Return [x, y] of the center of cell containing provided text 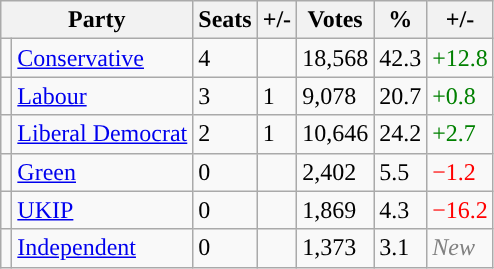
−1.2 [460, 172]
% [400, 20]
20.7 [400, 96]
18,568 [336, 58]
2 [225, 134]
Votes [336, 20]
9,078 [336, 96]
1,373 [336, 248]
+0.8 [460, 96]
42.3 [400, 58]
4 [225, 58]
New [460, 248]
UKIP [102, 210]
2,402 [336, 172]
Party [97, 20]
Green [102, 172]
+12.8 [460, 58]
Liberal Democrat [102, 134]
5.5 [400, 172]
Labour [102, 96]
24.2 [400, 134]
1,869 [336, 210]
Independent [102, 248]
+2.7 [460, 134]
4.3 [400, 210]
3.1 [400, 248]
Seats [225, 20]
Conservative [102, 58]
−16.2 [460, 210]
10,646 [336, 134]
3 [225, 96]
